Detect which cell encompasses the target text, then output its [x, y] center coordinate. 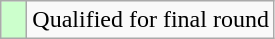
Qualified for final round [151, 20]
